Determine the (X, Y) coordinate at the center of the cell enclosing the given text.  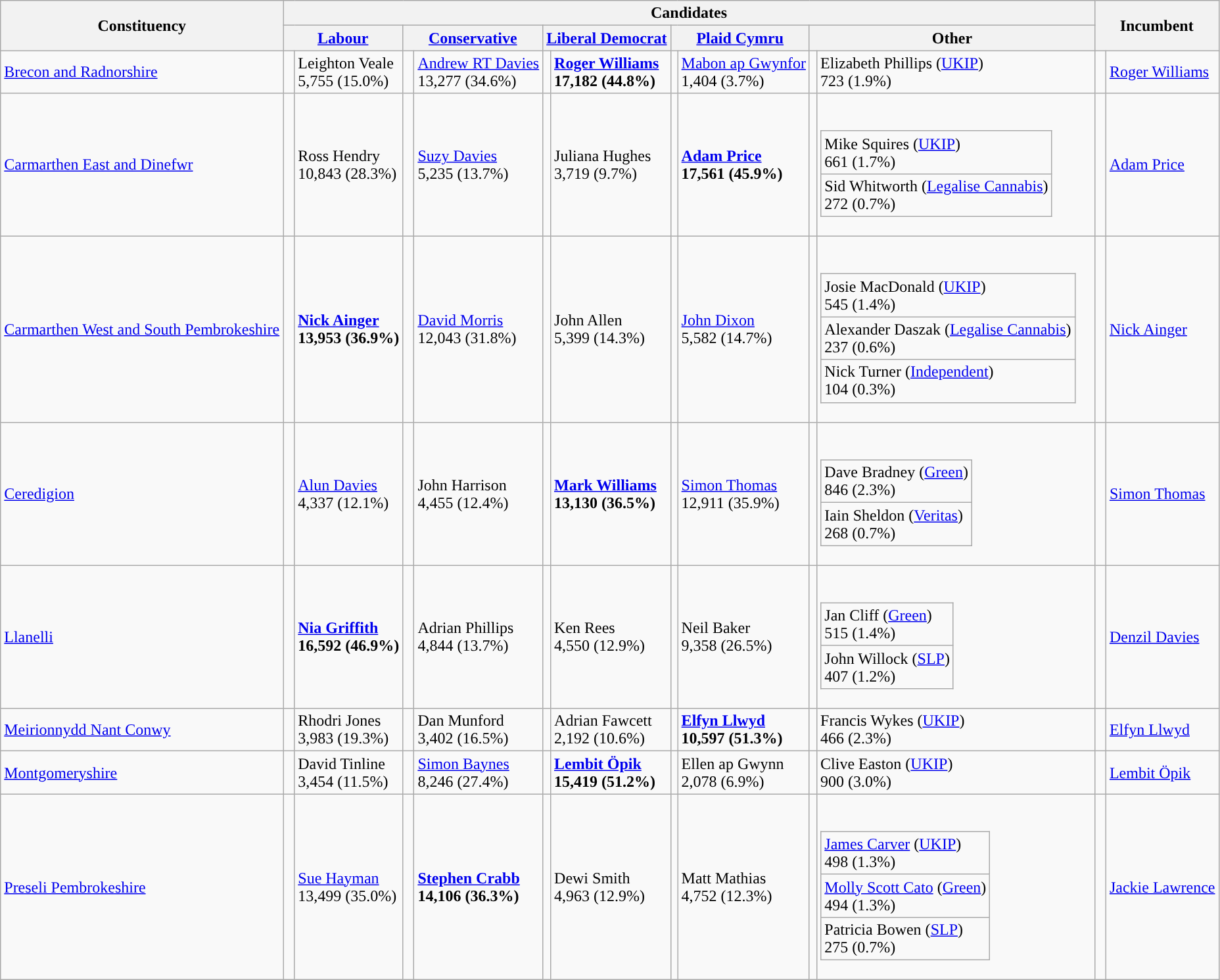
Adrian Phillips4,844 (13.7%) (479, 637)
Mike Squires (UKIP)661 (1.7%) Sid Whitworth (Legalise Cannabis)272 (0.7%) (956, 165)
Ross Hendry10,843 (28.3%) (348, 165)
Andrew RT Davies13,277 (34.6%) (479, 72)
Alexander Daszak (Legalise Cannabis)237 (0.6%) (948, 338)
Llanelli (142, 637)
Francis Wykes (UKIP)466 (2.3%) (956, 730)
Sid Whitworth (Legalise Cannabis)272 (0.7%) (936, 195)
Mark Williams13,130 (36.5%) (611, 494)
Dave Bradney (Green)846 (2.3%) (897, 481)
Elizabeth Phillips (UKIP)723 (1.9%) (956, 72)
James Carver (UKIP)498 (1.3%) Molly Scott Cato (Green)494 (1.3%) Patricia Bowen (SLP)275 (0.7%) (956, 887)
Rhodri Jones3,983 (19.3%) (348, 730)
Neil Baker9,358 (26.5%) (743, 637)
Carmarthen East and Dinefwr (142, 165)
Roger Williams (1162, 72)
James Carver (UKIP)498 (1.3%) (906, 853)
Dave Bradney (Green)846 (2.3%) Iain Sheldon (Veritas)268 (0.7%) (956, 494)
David Tinline3,454 (11.5%) (348, 773)
Ken Rees4,550 (12.9%) (611, 637)
Alun Davies4,337 (12.1%) (348, 494)
Mabon ap Gwynfor1,404 (3.7%) (743, 72)
Constituency (142, 26)
Nick Ainger13,953 (36.9%) (348, 330)
John Harrison4,455 (12.4%) (479, 494)
Nia Griffith16,592 (46.9%) (348, 637)
Simon Thomas (1162, 494)
Meirionnydd Nant Conwy (142, 730)
Dewi Smith4,963 (12.9%) (611, 887)
Clive Easton (UKIP)900 (3.0%) (956, 773)
Leighton Veale5,755 (15.0%) (348, 72)
Liberal Democrat (607, 38)
Incumbent (1157, 26)
Lembit Öpik15,419 (51.2%) (611, 773)
Iain Sheldon (Veritas)268 (0.7%) (897, 525)
Nick Ainger (1162, 330)
Simon Baynes8,246 (27.4%) (479, 773)
Labour (343, 38)
Juliana Hughes3,719 (9.7%) (611, 165)
Nick Turner (Independent)104 (0.3%) (948, 381)
Ceredigion (142, 494)
Adam Price (1162, 165)
Denzil Davies (1162, 637)
Ellen ap Gwynn2,078 (6.9%) (743, 773)
Elfyn Llwyd (1162, 730)
Jan Cliff (Green)515 (1.4%) (887, 624)
Candidates (689, 13)
Josie MacDonald (UKIP)545 (1.4%) (948, 296)
Plaid Cymru (740, 38)
Matt Mathias4,752 (12.3%) (743, 887)
Carmarthen West and South Pembrokeshire (142, 330)
Brecon and Radnorshire (142, 72)
Conservative (473, 38)
Roger Williams17,182 (44.8%) (611, 72)
Patricia Bowen (SLP)275 (0.7%) (906, 939)
Adrian Fawcett2,192 (10.6%) (611, 730)
David Morris12,043 (31.8%) (479, 330)
Josie MacDonald (UKIP)545 (1.4%) Alexander Daszak (Legalise Cannabis)237 (0.6%) Nick Turner (Independent)104 (0.3%) (956, 330)
Sue Hayman13,499 (35.0%) (348, 887)
Stephen Crabb14,106 (36.3%) (479, 887)
Other (952, 38)
Lembit Öpik (1162, 773)
John Dixon5,582 (14.7%) (743, 330)
Adam Price17,561 (45.9%) (743, 165)
Montgomeryshire (142, 773)
Jan Cliff (Green)515 (1.4%) John Willock (SLP)407 (1.2%) (956, 637)
Molly Scott Cato (Green)494 (1.3%) (906, 895)
Jackie Lawrence (1162, 887)
John Allen5,399 (14.3%) (611, 330)
Mike Squires (UKIP)661 (1.7%) (936, 152)
Preseli Pembrokeshire (142, 887)
Dan Munford3,402 (16.5%) (479, 730)
John Willock (SLP)407 (1.2%) (887, 666)
Elfyn Llwyd10,597 (51.3%) (743, 730)
Simon Thomas12,911 (35.9%) (743, 494)
Suzy Davies5,235 (13.7%) (479, 165)
